Find where the given text appears and provide that cell's center as (X, Y) coordinate. 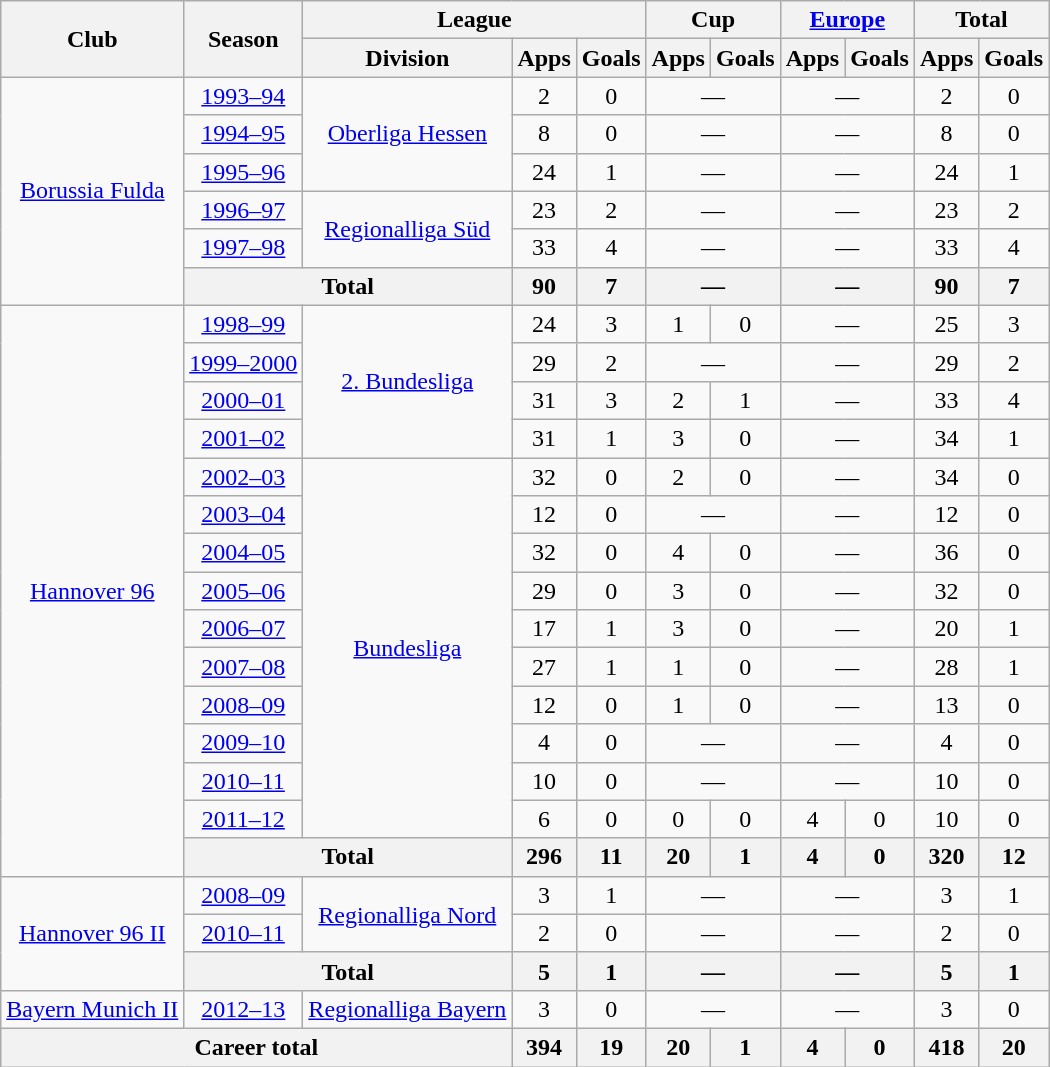
Oberliga Hessen (408, 134)
6 (544, 819)
Regionalliga Bayern (408, 1009)
2002–03 (244, 477)
Regionalliga Süd (408, 229)
1997–98 (244, 248)
19 (611, 1047)
Cup (713, 20)
Borussia Fulda (92, 191)
League (474, 20)
2003–04 (244, 515)
320 (946, 857)
2012–13 (244, 1009)
1994–95 (244, 134)
1996–97 (244, 210)
2005–06 (244, 591)
28 (946, 667)
27 (544, 667)
2009–10 (244, 743)
2007–08 (244, 667)
Regionalliga Nord (408, 914)
1998–99 (244, 324)
2006–07 (244, 629)
418 (946, 1047)
Bundesliga (408, 648)
Hannover 96 (92, 590)
1993–94 (244, 96)
Europe (847, 20)
2004–05 (244, 553)
1995–96 (244, 172)
Club (92, 39)
Season (244, 39)
2011–12 (244, 819)
394 (544, 1047)
Bayern Munich II (92, 1009)
Hannover 96 II (92, 933)
1999–2000 (244, 362)
2001–02 (244, 438)
2000–01 (244, 400)
11 (611, 857)
Career total (256, 1047)
Division (408, 58)
13 (946, 705)
2. Bundesliga (408, 381)
25 (946, 324)
17 (544, 629)
296 (544, 857)
36 (946, 553)
